Return the (x, y) coordinate for the center point of the cell that contains the specified text.  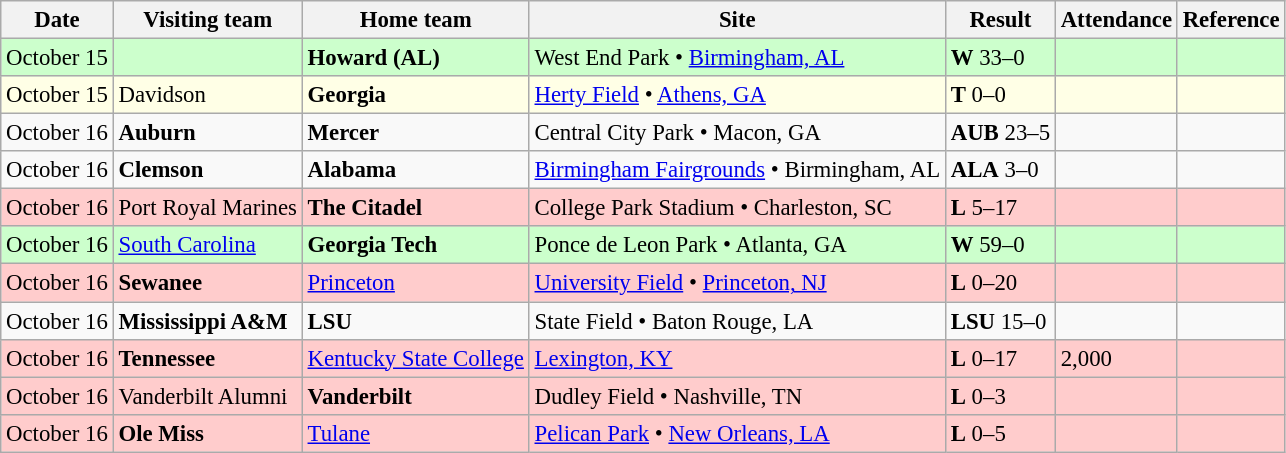
Alabama (416, 170)
Howard (AL) (416, 58)
Sewanee (208, 283)
Port Royal Marines (208, 208)
Georgia (416, 95)
Dudley Field • Nashville, TN (737, 396)
ALA 3–0 (1000, 170)
AUB 23–5 (1000, 133)
Herty Field • Athens, GA (737, 95)
Attendance (1116, 20)
Ole Miss (208, 433)
Date (57, 20)
State Field • Baton Rouge, LA (737, 321)
LSU (416, 321)
Birmingham Fairgrounds • Birmingham, AL (737, 170)
Result (1000, 20)
2,000 (1116, 358)
Pelican Park • New Orleans, LA (737, 433)
T 0–0 (1000, 95)
Lexington, KY (737, 358)
Tulane (416, 433)
Davidson (208, 95)
Central City Park • Macon, GA (737, 133)
L 0–5 (1000, 433)
LSU 15–0 (1000, 321)
South Carolina (208, 245)
Home team (416, 20)
Mercer (416, 133)
Vanderbilt Alumni (208, 396)
Tennessee (208, 358)
Visiting team (208, 20)
West End Park • Birmingham, AL (737, 58)
Site (737, 20)
Princeton (416, 283)
Auburn (208, 133)
Reference (1231, 20)
W 33–0 (1000, 58)
The Citadel (416, 208)
L 0–17 (1000, 358)
L 5–17 (1000, 208)
Clemson (208, 170)
W 59–0 (1000, 245)
Mississippi A&M (208, 321)
Ponce de Leon Park • Atlanta, GA (737, 245)
Vanderbilt (416, 396)
University Field • Princeton, NJ (737, 283)
Georgia Tech (416, 245)
College Park Stadium • Charleston, SC (737, 208)
Kentucky State College (416, 358)
L 0–3 (1000, 396)
L 0–20 (1000, 283)
